Output the [X, Y] coordinate of the center of the cell containing the given text.  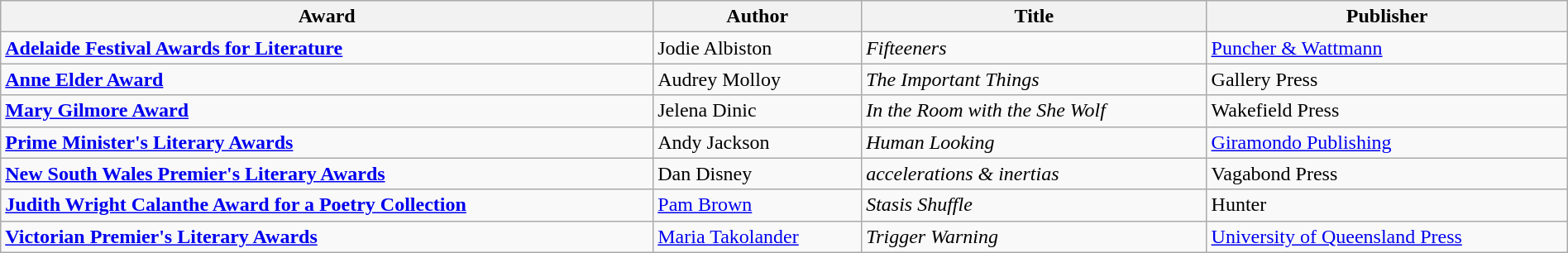
Human Looking [1034, 142]
Author [758, 17]
University of Queensland Press [1387, 236]
Fifteeners [1034, 48]
Victorian Premier's Literary Awards [327, 236]
Title [1034, 17]
Award [327, 17]
Stasis Shuffle [1034, 205]
Adelaide Festival Awards for Literature [327, 48]
Publisher [1387, 17]
Vagabond Press [1387, 174]
accelerations & inertias [1034, 174]
New South Wales Premier's Literary Awards [327, 174]
Mary Gilmore Award [327, 111]
Jelena Dinic [758, 111]
Trigger Warning [1034, 236]
Judith Wright Calanthe Award for a Poetry Collection [327, 205]
Pam Brown [758, 205]
The Important Things [1034, 79]
Wakefield Press [1387, 111]
Jodie Albiston [758, 48]
Maria Takolander [758, 236]
Prime Minister's Literary Awards [327, 142]
Andy Jackson [758, 142]
Dan Disney [758, 174]
Anne Elder Award [327, 79]
Hunter [1387, 205]
Audrey Molloy [758, 79]
Giramondo Publishing [1387, 142]
In the Room with the She Wolf [1034, 111]
Puncher & Wattmann [1387, 48]
Gallery Press [1387, 79]
